Locate the cell with the specified text and output its [X, Y] center coordinate. 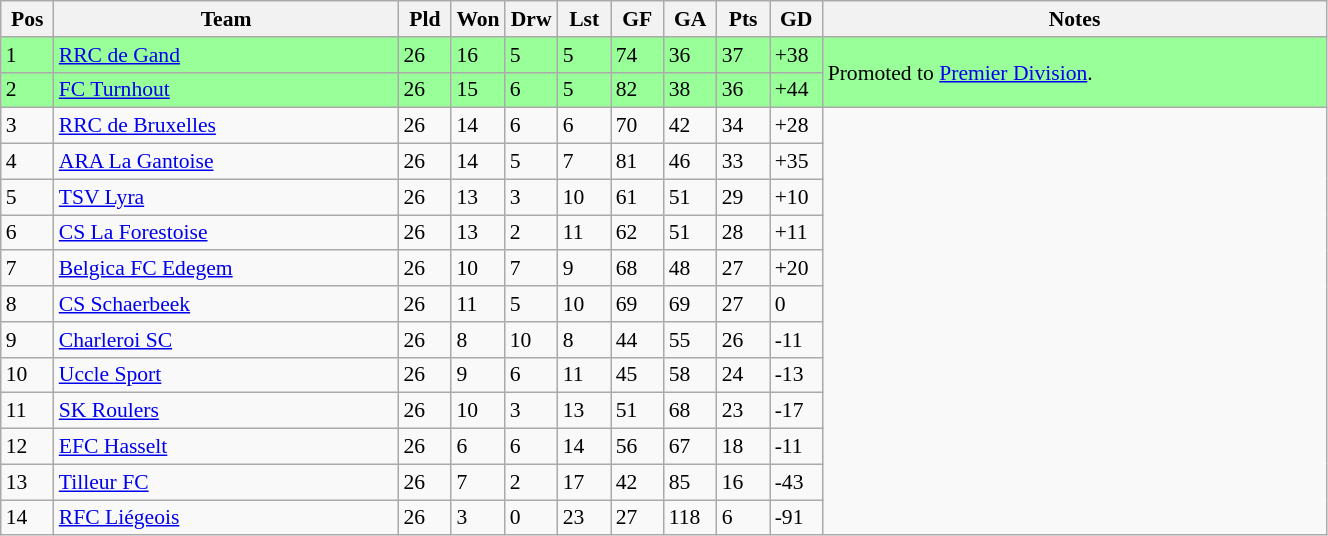
RRC de Bruxelles [226, 126]
85 [690, 482]
-91 [796, 518]
Pts [744, 19]
74 [638, 55]
33 [744, 162]
+11 [796, 233]
44 [638, 340]
Uccle Sport [226, 375]
1 [28, 55]
15 [478, 90]
SK Roulers [226, 411]
Won [478, 19]
EFC Hasselt [226, 447]
82 [638, 90]
38 [690, 90]
45 [638, 375]
29 [744, 197]
+44 [796, 90]
CS La Forestoise [226, 233]
+10 [796, 197]
+38 [796, 55]
+20 [796, 269]
-13 [796, 375]
GD [796, 19]
70 [638, 126]
4 [28, 162]
56 [638, 447]
GF [638, 19]
FC Turnhout [226, 90]
Team [226, 19]
+28 [796, 126]
24 [744, 375]
CS Schaerbeek [226, 304]
Promoted to Premier Division. [1075, 72]
RRC de Gand [226, 55]
Pos [28, 19]
46 [690, 162]
17 [584, 482]
Charleroi SC [226, 340]
62 [638, 233]
GA [690, 19]
-43 [796, 482]
48 [690, 269]
Tilleur FC [226, 482]
Notes [1075, 19]
58 [690, 375]
81 [638, 162]
Drw [532, 19]
37 [744, 55]
-17 [796, 411]
12 [28, 447]
Pld [424, 19]
RFC Liégeois [226, 518]
118 [690, 518]
34 [744, 126]
61 [638, 197]
28 [744, 233]
ARA La Gantoise [226, 162]
Lst [584, 19]
55 [690, 340]
+35 [796, 162]
18 [744, 447]
Belgica FC Edegem [226, 269]
67 [690, 447]
TSV Lyra [226, 197]
